Identify which cell holds the provided text, then report its (x, y) central coordinate. 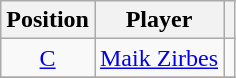
Position (48, 20)
C (48, 58)
Player (158, 20)
Maik Zirbes (158, 58)
